Search for the cell housing the specified text and yield its (x, y) center coordinate. 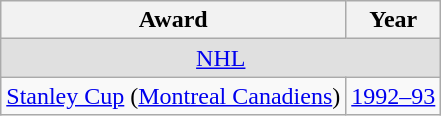
Award (174, 20)
Stanley Cup (Montreal Canadiens) (174, 96)
NHL (221, 58)
Year (394, 20)
1992–93 (394, 96)
